Pinpoint the cell where the given text exists, returning its [x, y] midpoint coordinate. 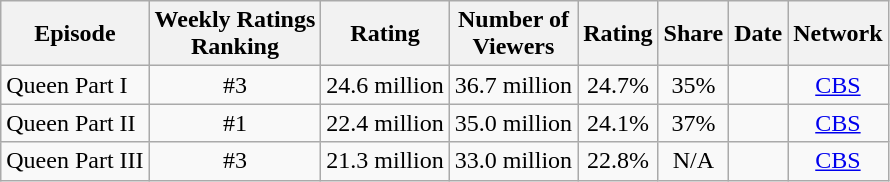
Date [758, 34]
33.0 million [513, 161]
21.3 million [385, 161]
N/A [694, 161]
Queen Part I [75, 85]
Queen Part II [75, 123]
36.7 million [513, 85]
35% [694, 85]
Weekly RatingsRanking [235, 34]
24.1% [618, 123]
22.8% [618, 161]
Network [838, 34]
#1 [235, 123]
22.4 million [385, 123]
24.7% [618, 85]
Episode [75, 34]
Number ofViewers [513, 34]
37% [694, 123]
24.6 million [385, 85]
35.0 million [513, 123]
Queen Part III [75, 161]
Share [694, 34]
